Determine the (X, Y) coordinate at the center of the cell enclosing the given text.  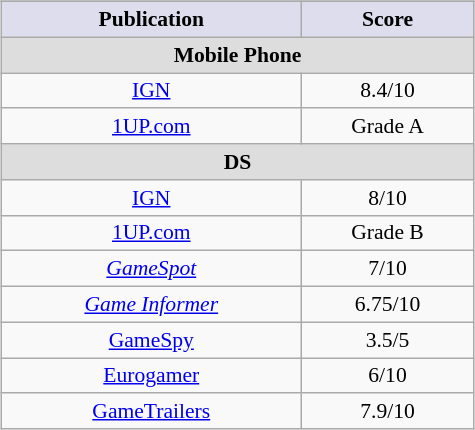
Eurogamer (151, 376)
6.75/10 (387, 304)
6/10 (387, 376)
Grade A (387, 126)
DS (237, 162)
Score (387, 19)
GameTrailers (151, 411)
Publication (151, 19)
3.5/5 (387, 340)
Mobile Phone (237, 55)
GameSpy (151, 340)
7.9/10 (387, 411)
7/10 (387, 269)
Grade B (387, 233)
8/10 (387, 197)
8.4/10 (387, 90)
Game Informer (151, 304)
GameSpot (151, 269)
